Provide the (x, y) coordinate of the cell's center where the given text is located.  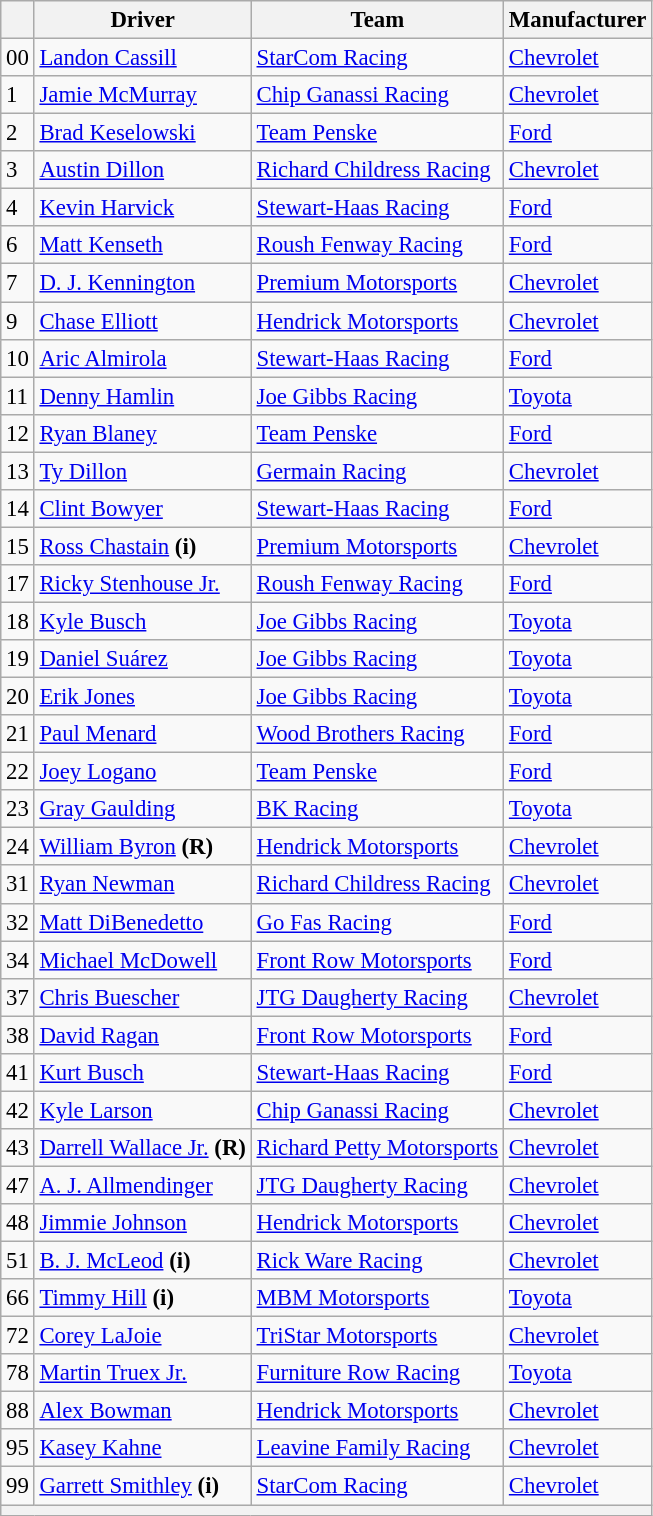
51 (18, 1261)
9 (18, 321)
37 (18, 997)
A. J. Allmendinger (142, 1185)
43 (18, 1148)
Alex Bowman (142, 1411)
10 (18, 358)
Kyle Busch (142, 621)
Rick Ware Racing (377, 1261)
6 (18, 245)
Driver (142, 20)
Kurt Busch (142, 1073)
Gray Gaulding (142, 809)
Matt Kenseth (142, 245)
1 (18, 95)
Ty Dillon (142, 471)
99 (18, 1486)
Team (377, 20)
Germain Racing (377, 471)
66 (18, 1298)
41 (18, 1073)
38 (18, 1035)
D. J. Kennington (142, 283)
Paul Menard (142, 734)
TriStar Motorsports (377, 1336)
Kyle Larson (142, 1110)
14 (18, 509)
3 (18, 170)
19 (18, 659)
Jimmie Johnson (142, 1223)
Clint Bowyer (142, 509)
Chase Elliott (142, 321)
Kasey Kahne (142, 1449)
7 (18, 283)
17 (18, 584)
Aric Almirola (142, 358)
Ross Chastain (i) (142, 546)
Brad Keselowski (142, 133)
Ricky Stenhouse Jr. (142, 584)
William Byron (R) (142, 847)
15 (18, 546)
Denny Hamlin (142, 396)
B. J. McLeod (i) (142, 1261)
22 (18, 772)
00 (18, 58)
Go Fas Racing (377, 922)
Ryan Newman (142, 885)
72 (18, 1336)
21 (18, 734)
31 (18, 885)
Darrell Wallace Jr. (R) (142, 1148)
Joey Logano (142, 772)
BK Racing (377, 809)
Richard Petty Motorsports (377, 1148)
4 (18, 208)
Chris Buescher (142, 997)
18 (18, 621)
Garrett Smithley (i) (142, 1486)
Timmy Hill (i) (142, 1298)
47 (18, 1185)
Kevin Harvick (142, 208)
95 (18, 1449)
Manufacturer (578, 20)
34 (18, 960)
Furniture Row Racing (377, 1373)
Landon Cassill (142, 58)
42 (18, 1110)
Austin Dillon (142, 170)
Michael McDowell (142, 960)
13 (18, 471)
32 (18, 922)
Wood Brothers Racing (377, 734)
11 (18, 396)
Corey LaJoie (142, 1336)
Ryan Blaney (142, 433)
MBM Motorsports (377, 1298)
88 (18, 1411)
Daniel Suárez (142, 659)
23 (18, 809)
Leavine Family Racing (377, 1449)
12 (18, 433)
Jamie McMurray (142, 95)
Matt DiBenedetto (142, 922)
Martin Truex Jr. (142, 1373)
20 (18, 697)
2 (18, 133)
David Ragan (142, 1035)
48 (18, 1223)
Erik Jones (142, 697)
24 (18, 847)
78 (18, 1373)
